Return the (x, y) coordinate for the center point of the cell that contains the specified text.  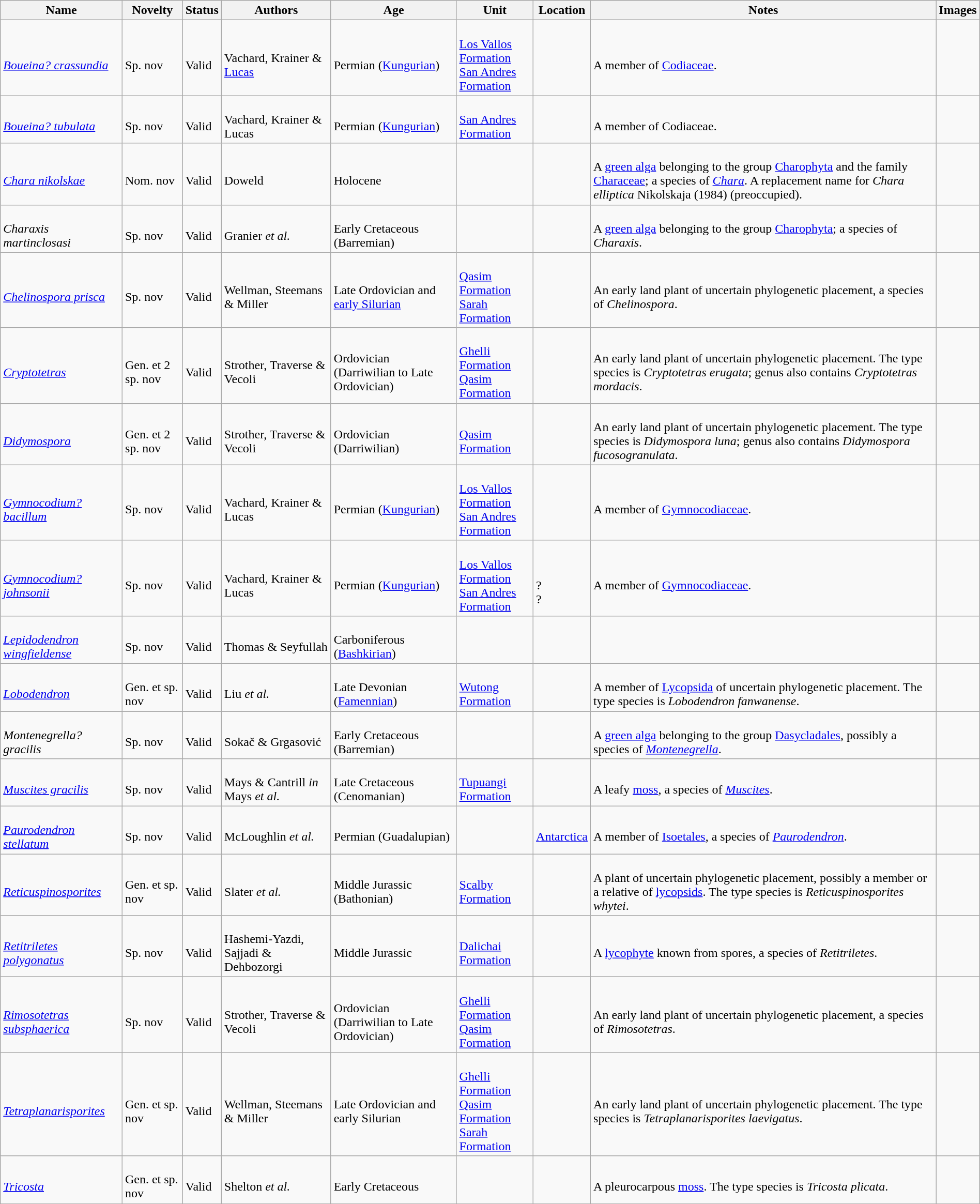
Sokač & Grgasović (276, 735)
Holocene (394, 174)
Status (202, 10)
Hashemi-Yazdi, Sajjadi & Dehbozorgi (276, 946)
A green alga belonging to the group Dasycladales, possibly a species of Montenegrella. (763, 735)
Boueina? crassundia (62, 58)
A plant of uncertain phylogenetic placement, possibly a member or a relative of lycopsids. The type species is Reticuspinosporites whytei. (763, 885)
Liu et al. (276, 687)
A lycophyte known from spores, a species of Retitriletes. (763, 946)
Rimosotetras subsphaerica (62, 1015)
Wutong Formation (495, 687)
Reticuspinosporites (62, 885)
Retitriletes polygonatus (62, 946)
Dalichai Formation (495, 946)
Thomas & Seyfullah (276, 639)
Qasim Formation (495, 434)
Shelton et al. (276, 1180)
? ? (562, 578)
Scalby Formation (495, 885)
A member of Isoetales, a species of Paurodendron. (763, 830)
Permian (Guadalupian) (394, 830)
Qasim Formation Sarah Formation (495, 290)
A leafy moss, a species of Muscites. (763, 783)
Chelinospora prisca (62, 290)
Novelty (152, 10)
Chara nikolskae (62, 174)
Nom. nov (152, 174)
Lepidodendron wingfieldense (62, 639)
Tetraplanarisporites (62, 1104)
Granier et al. (276, 228)
Tupuangi Formation (495, 783)
Doweld (276, 174)
Ghelli Formation Qasim Formation Sarah Formation (495, 1104)
Muscites gracilis (62, 783)
Gymnocodium? bacillum (62, 502)
Slater et al. (276, 885)
Late Cretaceous (Cenomanian) (394, 783)
Gymnocodium? johnsonii (62, 578)
Tricosta (62, 1180)
Age (394, 10)
A member of Lycopsida of uncertain phylogenetic placement. The type species is Lobodendron fanwanense. (763, 687)
Unit (495, 10)
Middle Jurassic (Bathonian) (394, 885)
An early land plant of uncertain phylogenetic placement. The type species is Didymospora luna; genus also contains Didymospora fucosogranulata. (763, 434)
A pleurocarpous moss. The type species is Tricosta plicata. (763, 1180)
An early land plant of uncertain phylogenetic placement. The type species is Tetraplanarisporites laevigatus. (763, 1104)
A green alga belonging to the group Charophyta; a species of Charaxis. (763, 228)
Middle Jurassic (394, 946)
Didymospora (62, 434)
Mays & Cantrill in Mays et al. (276, 783)
Antarctica (562, 830)
Boueina? tubulata (62, 119)
An early land plant of uncertain phylogenetic placement, a species of Chelinospora. (763, 290)
Name (62, 10)
Early Cretaceous (394, 1180)
Carboniferous (Bashkirian) (394, 639)
San Andres Formation (495, 119)
An early land plant of uncertain phylogenetic placement. The type species is Cryptotetras erugata; genus also contains Cryptotetras mordacis. (763, 365)
Notes (763, 10)
Cryptotetras (62, 365)
Location (562, 10)
Images (958, 10)
Charaxis martinclosasi (62, 228)
Authors (276, 10)
Paurodendron stellatum (62, 830)
Ordovician (Darriwilian) (394, 434)
Late Devonian (Famennian) (394, 687)
Montenegrella? gracilis (62, 735)
An early land plant of uncertain phylogenetic placement, a species of Rimosotetras. (763, 1015)
McLoughlin et al. (276, 830)
Lobodendron (62, 687)
